Return the (X, Y) coordinate for the center point of the cell that contains the specified text.  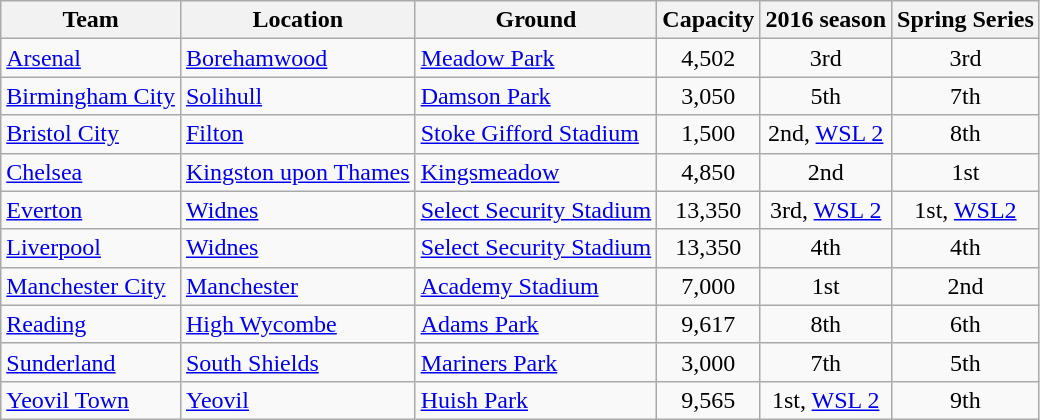
Kingston upon Thames (298, 172)
9th (966, 400)
Huish Park (536, 400)
Adams Park (536, 324)
9,565 (708, 400)
Stoke Gifford Stadium (536, 134)
Yeovil (298, 400)
Damson Park (536, 96)
Ground (536, 20)
Liverpool (91, 248)
Sunderland (91, 362)
3,050 (708, 96)
Everton (91, 210)
Kingsmeadow (536, 172)
1st, WSL2 (966, 210)
Yeovil Town (91, 400)
7,000 (708, 286)
2nd, WSL 2 (826, 134)
Filton (298, 134)
Mariners Park (536, 362)
Academy Stadium (536, 286)
Spring Series (966, 20)
1st, WSL 2 (826, 400)
3rd, WSL 2 (826, 210)
Manchester City (91, 286)
Team (91, 20)
Location (298, 20)
9,617 (708, 324)
6th (966, 324)
Borehamwood (298, 58)
Birmingham City (91, 96)
4,850 (708, 172)
Capacity (708, 20)
High Wycombe (298, 324)
4,502 (708, 58)
Manchester (298, 286)
Chelsea (91, 172)
South Shields (298, 362)
Meadow Park (536, 58)
Arsenal (91, 58)
1,500 (708, 134)
3,000 (708, 362)
2016 season (826, 20)
Bristol City (91, 134)
Solihull (298, 96)
Reading (91, 324)
